Pinpoint the cell where the given text exists, returning its [x, y] midpoint coordinate. 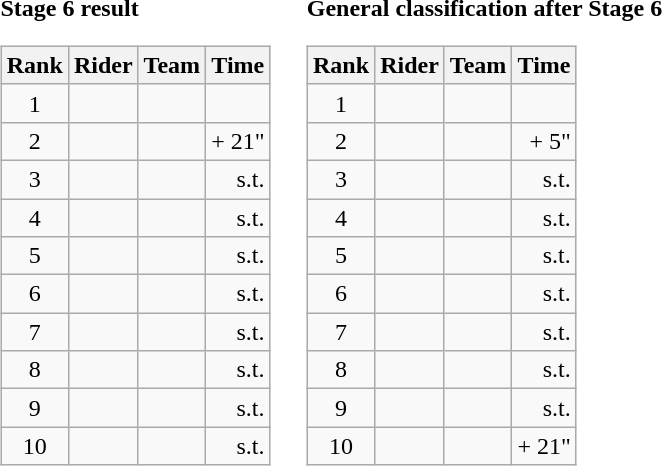
+ 5" [544, 141]
